Search for the cell housing the specified text and yield its [x, y] center coordinate. 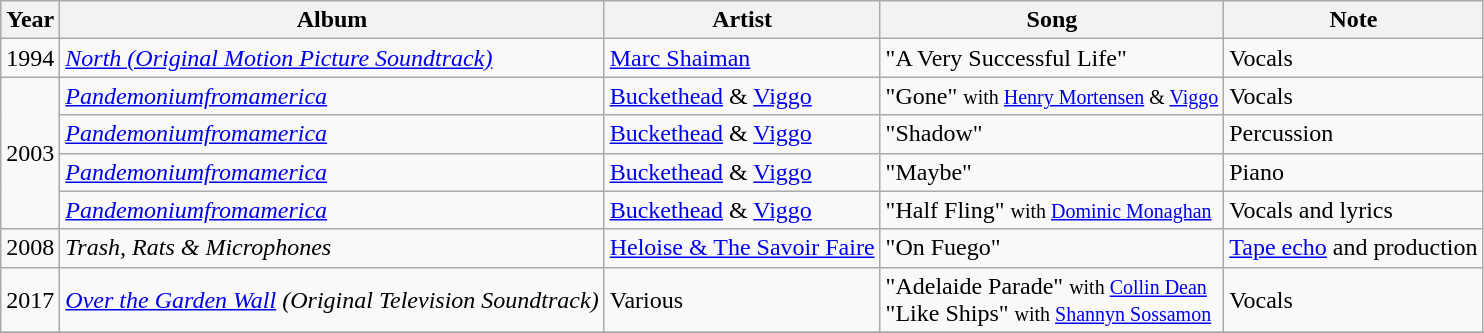
"On Fuego" [1052, 248]
Song [1052, 20]
"Maybe" [1052, 172]
North (Original Motion Picture Soundtrack) [332, 58]
"A Very Successful Life" [1052, 58]
1994 [30, 58]
Over the Garden Wall (Original Television Soundtrack) [332, 300]
Vocals and lyrics [1354, 210]
Marc Shaiman [742, 58]
Trash, Rats & Microphones [332, 248]
Note [1354, 20]
Tape echo and production [1354, 248]
2008 [30, 248]
"Half Fling" with Dominic Monaghan [1052, 210]
Percussion [1354, 134]
2017 [30, 300]
Artist [742, 20]
"Shadow" [1052, 134]
2003 [30, 153]
"Gone" with Henry Mortensen & Viggo [1052, 96]
Album [332, 20]
Heloise & The Savoir Faire [742, 248]
Piano [1354, 172]
"Adelaide Parade" with Collin Dean"Like Ships" with Shannyn Sossamon [1052, 300]
Year [30, 20]
Various [742, 300]
